Extract the [X, Y] coordinate from the center of the cell holding the provided text.  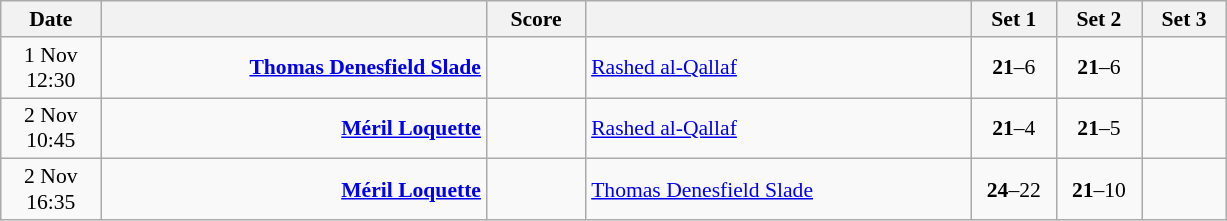
24–22 [1014, 190]
Set 3 [1184, 19]
Date [51, 19]
Set 2 [1098, 19]
21–10 [1098, 190]
1 Nov12:30 [51, 68]
Set 1 [1014, 19]
2 Nov16:35 [51, 190]
21–4 [1014, 128]
21–5 [1098, 128]
Score [536, 19]
2 Nov10:45 [51, 128]
